Detect which cell encompasses the target text, then output its (X, Y) center coordinate. 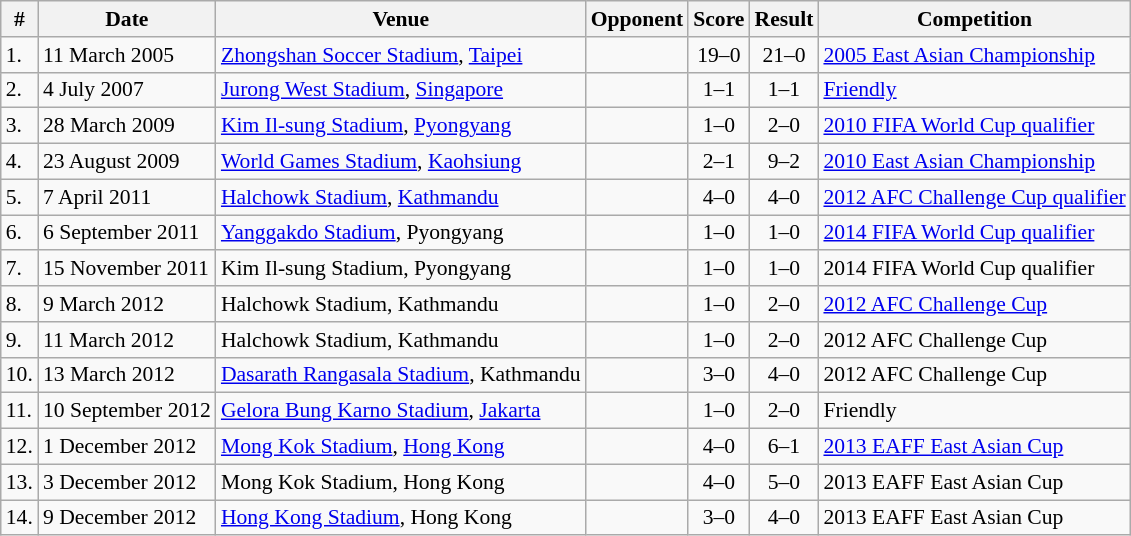
Zhongshan Soccer Stadium, Taipei (401, 55)
6. (20, 233)
Dasarath Rangasala Stadium, Kathmandu (401, 375)
4. (20, 162)
2012 AFC Challenge Cup qualifier (974, 197)
Score (718, 19)
6 September 2011 (127, 233)
Hong Kong Stadium, Hong Kong (401, 518)
1. (20, 55)
2. (20, 90)
7. (20, 269)
World Games Stadium, Kaohsiung (401, 162)
Jurong West Stadium, Singapore (401, 90)
Date (127, 19)
9–2 (784, 162)
2005 East Asian Championship (974, 55)
14. (20, 518)
# (20, 19)
11 March 2012 (127, 340)
19–0 (718, 55)
9. (20, 340)
7 April 2011 (127, 197)
11 March 2005 (127, 55)
Venue (401, 19)
15 November 2011 (127, 269)
8. (20, 304)
4 July 2007 (127, 90)
2010 East Asian Championship (974, 162)
2010 FIFA World Cup qualifier (974, 126)
5. (20, 197)
9 March 2012 (127, 304)
23 August 2009 (127, 162)
2–1 (718, 162)
Gelora Bung Karno Stadium, Jakarta (401, 411)
13. (20, 482)
Yanggakdo Stadium, Pyongyang (401, 233)
10. (20, 375)
11. (20, 411)
3. (20, 126)
10 September 2012 (127, 411)
1 December 2012 (127, 447)
3 December 2012 (127, 482)
Result (784, 19)
28 March 2009 (127, 126)
Opponent (638, 19)
9 December 2012 (127, 518)
6–1 (784, 447)
13 March 2012 (127, 375)
12. (20, 447)
21–0 (784, 55)
5–0 (784, 482)
Competition (974, 19)
